Determine the (x, y) coordinate at the center of the cell enclosing the given text.  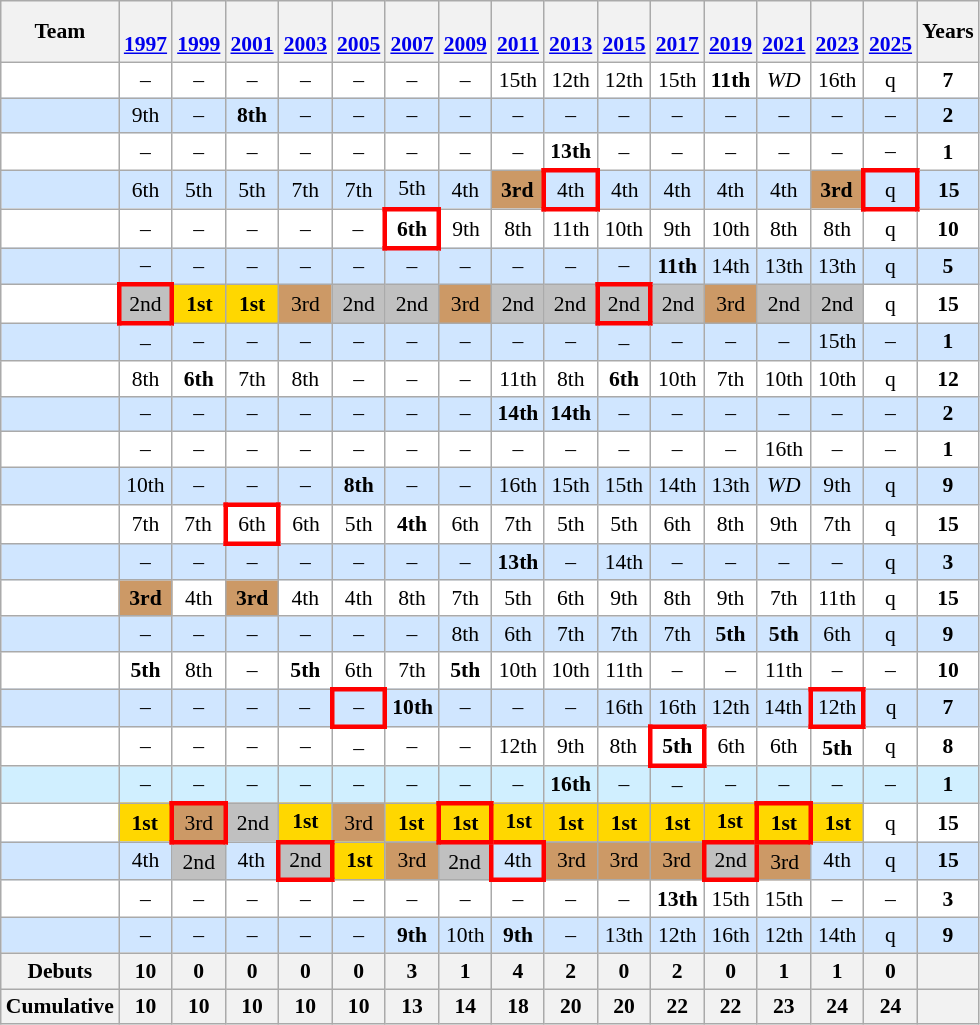
Team (60, 32)
1997 (146, 32)
2021 (784, 32)
13 (412, 1007)
2017 (678, 32)
2015 (624, 32)
Years (948, 32)
2011 (518, 32)
23 (784, 1007)
4 (518, 971)
2003 (306, 32)
18 (518, 1007)
14 (466, 1007)
5 (948, 266)
12 (948, 379)
2013 (570, 32)
1999 (198, 32)
2005 (358, 32)
2019 (730, 32)
Debuts (60, 971)
2025 (890, 32)
8 (948, 748)
Cumulative (60, 1007)
2007 (412, 32)
2001 (252, 32)
2009 (466, 32)
2023 (838, 32)
